Extract the [x, y] coordinate from the center of the cell holding the provided text.  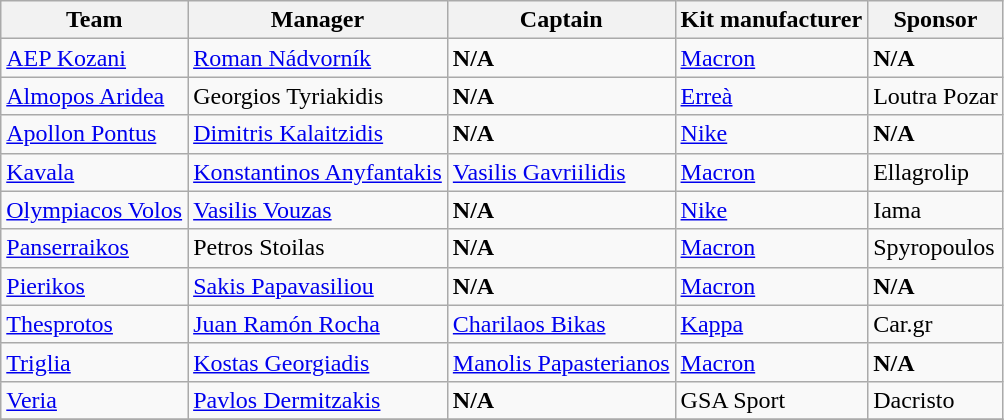
Manolis Papasterianos [561, 362]
Charilaos Bikas [561, 324]
Car.gr [936, 324]
Ellagrolip [936, 172]
Kit manufacturer [772, 20]
Vasilis Gavriilidis [561, 172]
Sakis Papavasiliou [318, 286]
Kappa [772, 324]
Erreà [772, 96]
AEP Kozani [94, 58]
Dimitris Kalaitzidis [318, 134]
Thesprotos [94, 324]
Sponsor [936, 20]
Juan Ramón Rocha [318, 324]
GSA Sport [772, 400]
Pierikos [94, 286]
Pavlos Dermitzakis [318, 400]
Veria [94, 400]
Petros Stoilas [318, 248]
Iama [936, 210]
Kavala [94, 172]
Team [94, 20]
Triglia [94, 362]
Manager [318, 20]
Captain [561, 20]
Olympiacos Volos [94, 210]
Loutra Pozar [936, 96]
Konstantinos Anyfantakis [318, 172]
Georgios Tyriakidis [318, 96]
Vasilis Vouzas [318, 210]
Almopos Aridea [94, 96]
Roman Nádvorník [318, 58]
Spyropoulos [936, 248]
Dacristo [936, 400]
Panserraikos [94, 248]
Kostas Georgiadis [318, 362]
Apollon Pontus [94, 134]
